Find where the given text appears and provide that cell's center as [X, Y] coordinate. 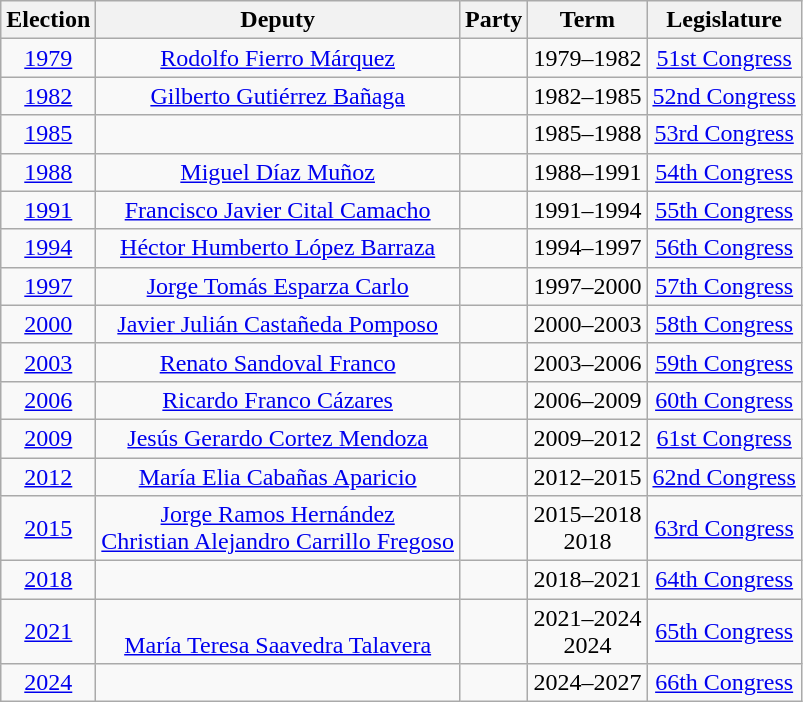
Francisco Javier Cital Camacho [278, 210]
Jesús Gerardo Cortez Mendoza [278, 438]
56th Congress [724, 248]
66th Congress [724, 683]
1997–2000 [588, 286]
2006–2009 [588, 400]
Election [48, 20]
2003 [48, 362]
2009–2012 [588, 438]
52nd Congress [724, 96]
2012 [48, 477]
2006 [48, 400]
Rodolfo Fierro Márquez [278, 58]
2015 [48, 528]
2000 [48, 324]
Ricardo Franco Cázares [278, 400]
62nd Congress [724, 477]
Jorge Ramos HernándezChristian Alejandro Carrillo Fregoso [278, 528]
1988–1991 [588, 172]
Miguel Díaz Muñoz [278, 172]
María Teresa Saavedra Talavera [278, 632]
2003–2006 [588, 362]
2024 [48, 683]
1991–1994 [588, 210]
2021–20242024 [588, 632]
59th Congress [724, 362]
61st Congress [724, 438]
1988 [48, 172]
Jorge Tomás Esparza Carlo [278, 286]
1994–1997 [588, 248]
2021 [48, 632]
55th Congress [724, 210]
1982 [48, 96]
57th Congress [724, 286]
María Elia Cabañas Aparicio [278, 477]
51st Congress [724, 58]
2024–2027 [588, 683]
1985 [48, 134]
1985–1988 [588, 134]
58th Congress [724, 324]
2000–2003 [588, 324]
Gilberto Gutiérrez Bañaga [278, 96]
Party [493, 20]
53rd Congress [724, 134]
54th Congress [724, 172]
Term [588, 20]
63rd Congress [724, 528]
2018 [48, 580]
Legislature [724, 20]
Héctor Humberto López Barraza [278, 248]
1982–1985 [588, 96]
1979 [48, 58]
65th Congress [724, 632]
2009 [48, 438]
Renato Sandoval Franco [278, 362]
64th Congress [724, 580]
1991 [48, 210]
Javier Julián Castañeda Pomposo [278, 324]
2018–2021 [588, 580]
1994 [48, 248]
1979–1982 [588, 58]
60th Congress [724, 400]
Deputy [278, 20]
2012–2015 [588, 477]
2015–20182018 [588, 528]
1997 [48, 286]
